Search for the cell housing the specified text and yield its (X, Y) center coordinate. 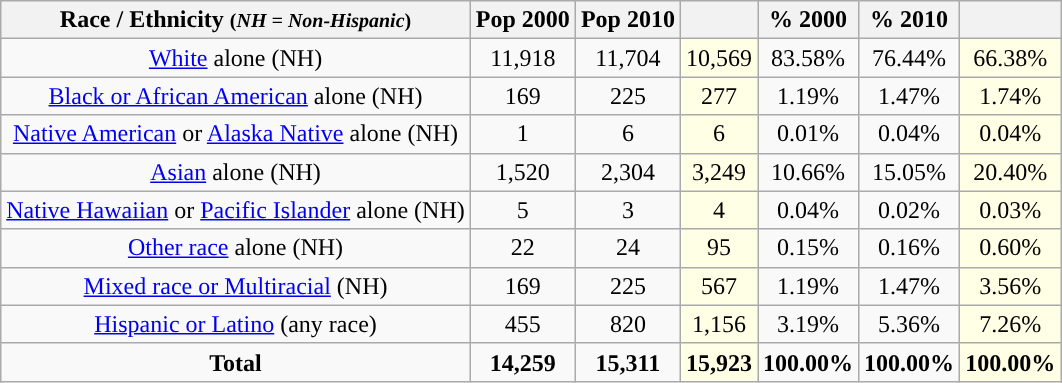
2,304 (628, 172)
0.01% (808, 134)
820 (628, 324)
0.15% (808, 248)
1 (522, 134)
1,520 (522, 172)
% 2010 (910, 20)
10.66% (808, 172)
83.58% (808, 58)
Pop 2000 (522, 20)
Other race alone (NH) (236, 248)
0.03% (1010, 210)
5 (522, 210)
Mixed race or Multiracial (NH) (236, 286)
Black or African American alone (NH) (236, 96)
5.36% (910, 324)
15.05% (910, 172)
White alone (NH) (236, 58)
Total (236, 362)
455 (522, 324)
0.16% (910, 248)
22 (522, 248)
3 (628, 210)
% 2000 (808, 20)
3.19% (808, 324)
24 (628, 248)
Asian alone (NH) (236, 172)
Native Hawaiian or Pacific Islander alone (NH) (236, 210)
1.74% (1010, 96)
277 (718, 96)
14,259 (522, 362)
66.38% (1010, 58)
4 (718, 210)
10,569 (718, 58)
Native American or Alaska Native alone (NH) (236, 134)
76.44% (910, 58)
20.40% (1010, 172)
95 (718, 248)
3,249 (718, 172)
Race / Ethnicity (NH = Non-Hispanic) (236, 20)
15,311 (628, 362)
11,704 (628, 58)
567 (718, 286)
Hispanic or Latino (any race) (236, 324)
1,156 (718, 324)
11,918 (522, 58)
3.56% (1010, 286)
0.02% (910, 210)
0.60% (1010, 248)
Pop 2010 (628, 20)
15,923 (718, 362)
7.26% (1010, 324)
